Pinpoint the cell where the given text exists, returning its [X, Y] midpoint coordinate. 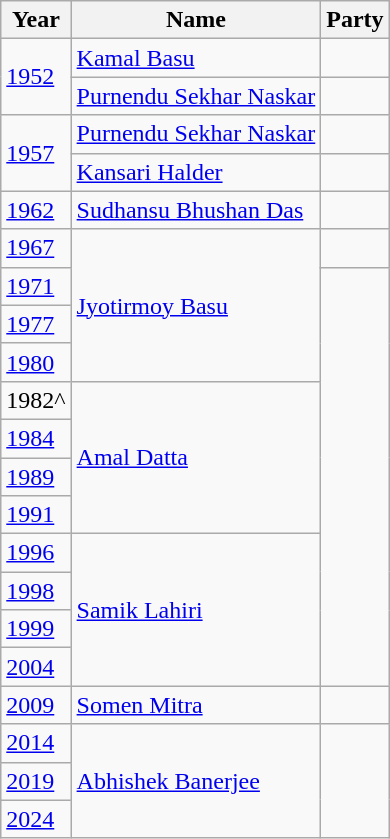
1996 [36, 553]
1984 [36, 438]
Name [196, 20]
1967 [36, 248]
2024 [36, 819]
2004 [36, 667]
2019 [36, 781]
1977 [36, 324]
1982^ [36, 400]
Amal Datta [196, 457]
Party [355, 20]
1952 [36, 77]
Somen Mitra [196, 705]
1980 [36, 362]
Kansari Halder [196, 172]
Sudhansu Bhushan Das [196, 210]
1962 [36, 210]
Samik Lahiri [196, 610]
1998 [36, 591]
Jyotirmoy Basu [196, 305]
1957 [36, 153]
1999 [36, 629]
1989 [36, 477]
2014 [36, 743]
1971 [36, 286]
Abhishek Banerjee [196, 781]
Kamal Basu [196, 58]
1991 [36, 515]
Year [36, 20]
2009 [36, 705]
